Detect which cell encompasses the target text, then output its (x, y) center coordinate. 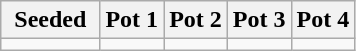
Seeded (50, 20)
Pot 3 (259, 20)
Pot 1 (132, 20)
Pot 2 (196, 20)
Pot 4 (323, 20)
